Determine the (X, Y) coordinate at the center of the cell enclosing the given text.  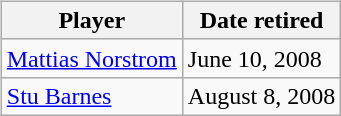
June 10, 2008 (261, 58)
Mattias Norstrom (92, 58)
Date retired (261, 20)
Player (92, 20)
Stu Barnes (92, 96)
August 8, 2008 (261, 96)
